Locate the cell with the specified text and output its [x, y] center coordinate. 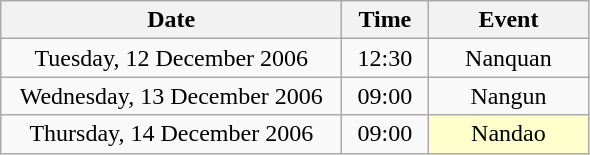
Date [172, 20]
Wednesday, 13 December 2006 [172, 96]
Thursday, 14 December 2006 [172, 134]
Time [385, 20]
12:30 [385, 58]
Nanquan [508, 58]
Nandao [508, 134]
Nangun [508, 96]
Event [508, 20]
Tuesday, 12 December 2006 [172, 58]
